Capture the cell that displays the provided text and extract its [X, Y] central coordinate. 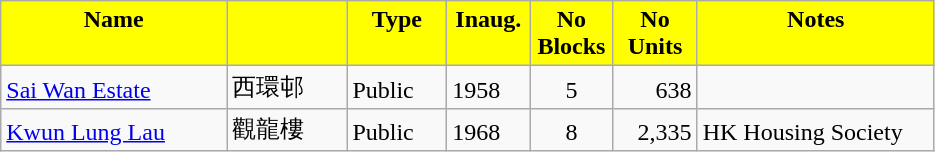
觀龍樓 [287, 130]
8 [572, 130]
No Blocks [572, 34]
1958 [488, 88]
638 [655, 88]
No Units [655, 34]
Kwun Lung Lau [114, 130]
2,335 [655, 130]
西環邨 [287, 88]
Notes [816, 34]
Sai Wan Estate [114, 88]
1968 [488, 130]
Type [397, 34]
HK Housing Society [816, 130]
Inaug. [488, 34]
Name [114, 34]
5 [572, 88]
